For the text-containing cell, return its midpoint in [X, Y] coordinate format. 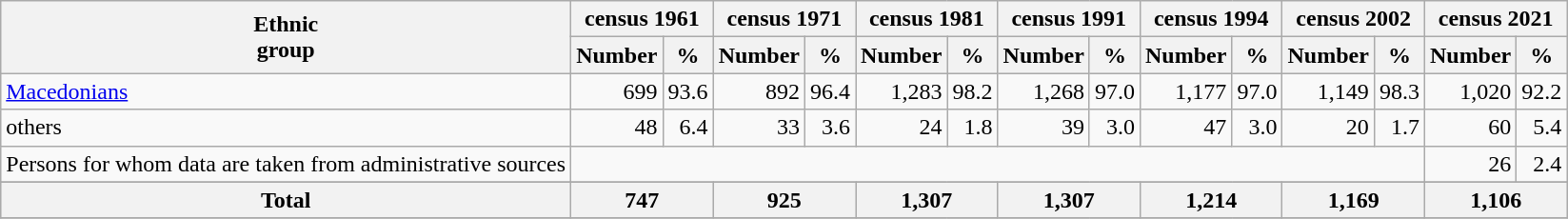
census 1971 [784, 19]
2.4 [1542, 164]
1,214 [1211, 200]
47 [1185, 128]
93.6 [687, 91]
1,169 [1354, 200]
census 2002 [1354, 19]
39 [1043, 128]
3.6 [830, 128]
33 [759, 128]
5.4 [1542, 128]
census 1961 [642, 19]
census 1991 [1068, 19]
Persons for whom data are taken from administrative sources [286, 164]
892 [759, 91]
census 1981 [927, 19]
48 [617, 128]
Total [286, 200]
925 [784, 200]
98.2 [973, 91]
20 [1328, 128]
24 [902, 128]
1,283 [902, 91]
1,149 [1328, 91]
60 [1470, 128]
Macedonians [286, 91]
1,268 [1043, 91]
98.3 [1399, 91]
96.4 [830, 91]
699 [617, 91]
92.2 [1542, 91]
1.7 [1399, 128]
census 1994 [1211, 19]
1,106 [1495, 200]
747 [642, 200]
others [286, 128]
census 2021 [1495, 19]
26 [1470, 164]
1.8 [973, 128]
6.4 [687, 128]
1,020 [1470, 91]
1,177 [1185, 91]
Ethnicgroup [286, 37]
